Return [X, Y] of the center of cell containing provided text 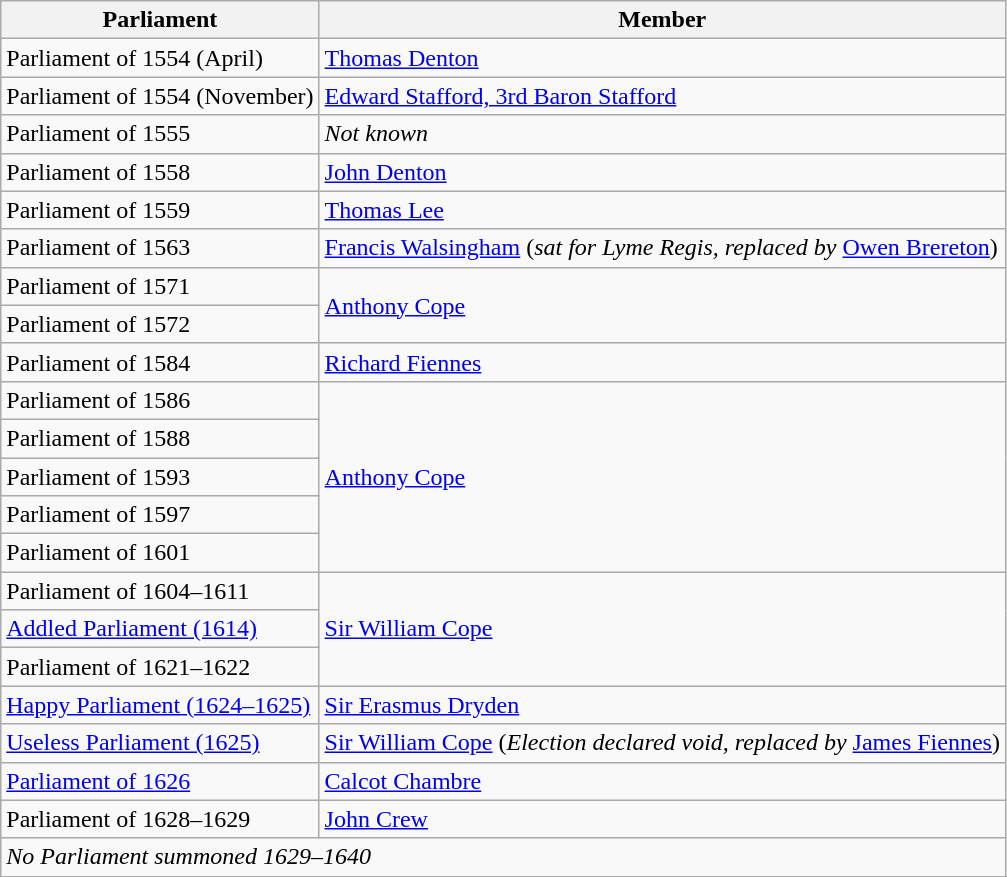
Parliament of 1626 [160, 781]
Parliament of 1601 [160, 553]
Richard Fiennes [662, 362]
Parliament of 1586 [160, 400]
Sir William Cope [662, 629]
Parliament of 1588 [160, 438]
Parliament of 1571 [160, 286]
Parliament of 1558 [160, 172]
Happy Parliament (1624–1625) [160, 705]
Useless Parliament (1625) [160, 743]
Thomas Lee [662, 210]
Member [662, 20]
Parliament of 1604–1611 [160, 591]
John Crew [662, 819]
Sir William Cope (Election declared void, replaced by James Fiennes) [662, 743]
Edward Stafford, 3rd Baron Stafford [662, 96]
Sir Erasmus Dryden [662, 705]
Parliament of 1554 (November) [160, 96]
Parliament of 1584 [160, 362]
Parliament of 1597 [160, 515]
No Parliament summoned 1629–1640 [504, 857]
Francis Walsingham (sat for Lyme Regis, replaced by Owen Brereton) [662, 248]
Parliament of 1572 [160, 324]
Parliament of 1621–1622 [160, 667]
Thomas Denton [662, 58]
Parliament of 1628–1629 [160, 819]
Not known [662, 134]
Parliament of 1563 [160, 248]
John Denton [662, 172]
Parliament of 1554 (April) [160, 58]
Parliament [160, 20]
Parliament of 1559 [160, 210]
Calcot Chambre [662, 781]
Parliament of 1593 [160, 477]
Parliament of 1555 [160, 134]
Addled Parliament (1614) [160, 629]
